Scan for the cell matching the given text and deliver its (X, Y) coordinate at center. 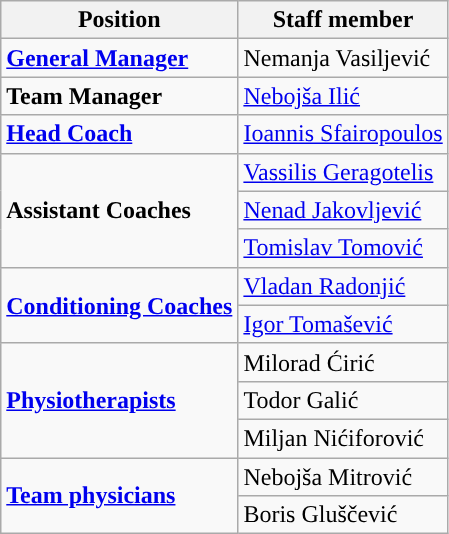
Milorad Ćirić (343, 362)
Todor Galić (343, 400)
Tomislav Tomović (343, 248)
General Manager (120, 58)
Ioannis Sfairopoulos (343, 134)
Boris Gluščević (343, 515)
Team physicians (120, 496)
Nebojša Ilić (343, 96)
Physiotherapists (120, 400)
Staff member (343, 20)
Nebojša Mitrović (343, 477)
Vladan Radonjić (343, 286)
Assistant Coaches (120, 210)
Head Coach (120, 134)
Nemanja Vasiljević (343, 58)
Team Manager (120, 96)
Miljan Nićiforović (343, 438)
Vassilis Geragotelis (343, 172)
Igor Tomašević (343, 324)
Conditioning Coaches (120, 305)
Position (120, 20)
Nenad Jakovljević (343, 210)
